Detect which cell encompasses the target text, then output its [x, y] center coordinate. 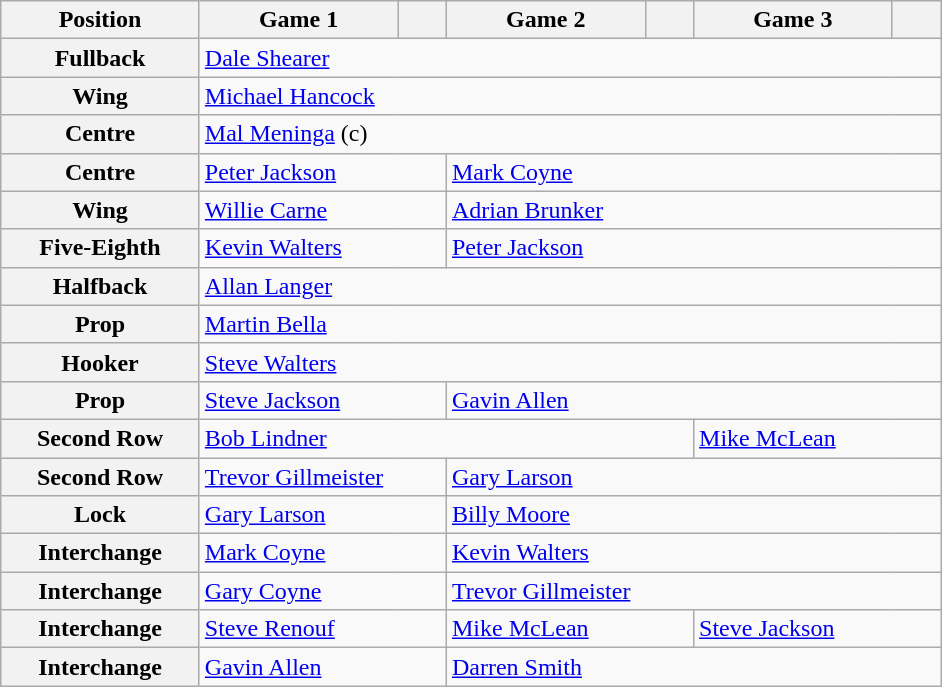
Darren Smith [693, 667]
Hooker [100, 362]
Game 1 [298, 20]
Bob Lindner [446, 438]
Allan Langer [570, 286]
Position [100, 20]
Michael Hancock [570, 96]
Steve Renouf [322, 629]
Mal Meninga (c) [570, 134]
Steve Walters [570, 362]
Game 2 [546, 20]
Fullback [100, 58]
Game 3 [794, 20]
Martin Bella [570, 324]
Billy Moore [693, 515]
Gary Coyne [322, 591]
Halfback [100, 286]
Lock [100, 515]
Five-Eighth [100, 248]
Dale Shearer [570, 58]
Willie Carne [322, 210]
Adrian Brunker [693, 210]
